Output the [x, y] coordinate of the center of the cell containing the given text.  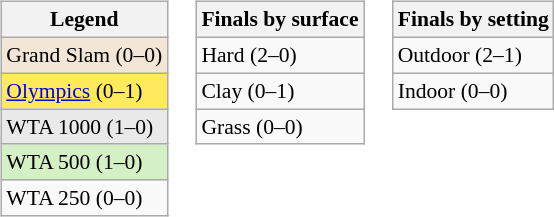
Finals by setting [474, 20]
Finals by surface [280, 20]
Olympics (0–1) [84, 91]
Legend [84, 20]
Hard (2–0) [280, 55]
WTA 250 (0–0) [84, 198]
Grass (0–0) [280, 127]
Grand Slam (0–0) [84, 55]
Outdoor (2–1) [474, 55]
Clay (0–1) [280, 91]
Indoor (0–0) [474, 91]
WTA 500 (1–0) [84, 162]
WTA 1000 (1–0) [84, 127]
